For the text-containing cell, return its midpoint in (X, Y) coordinate format. 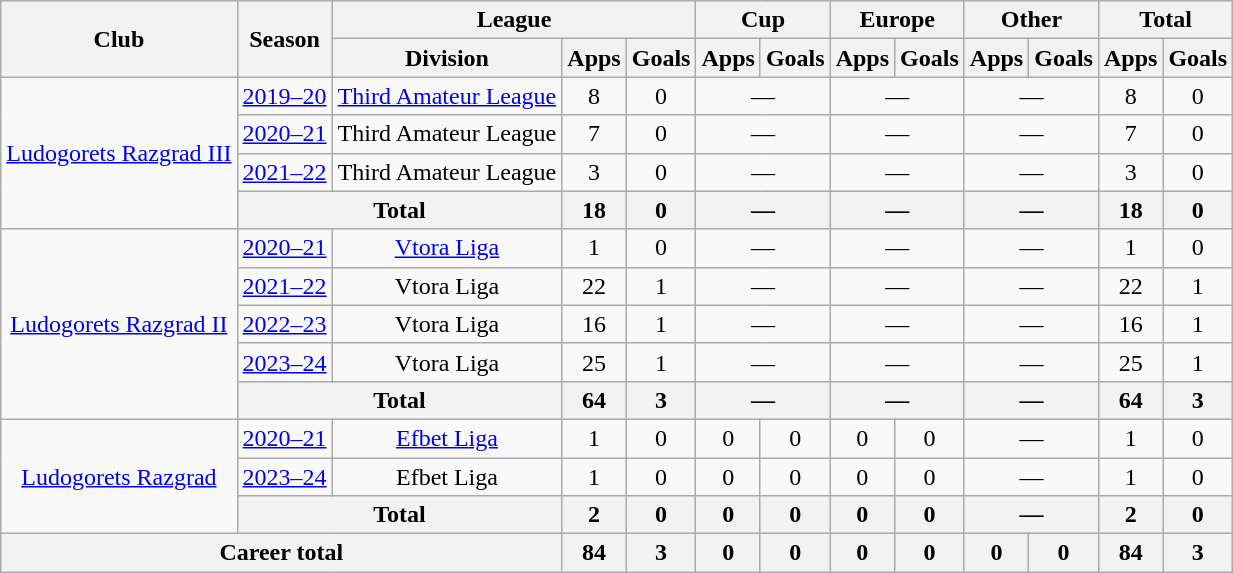
Career total (282, 553)
League (514, 20)
Cup (763, 20)
Division (447, 58)
Other (1031, 20)
Ludogorets Razgrad II (119, 324)
Club (119, 39)
Europe (897, 20)
2022–23 (284, 324)
2019–20 (284, 96)
Season (284, 39)
Ludogorets Razgrad (119, 476)
Ludogorets Razgrad III (119, 153)
